Return the (X, Y) coordinate for the center point of the cell that contains the specified text.  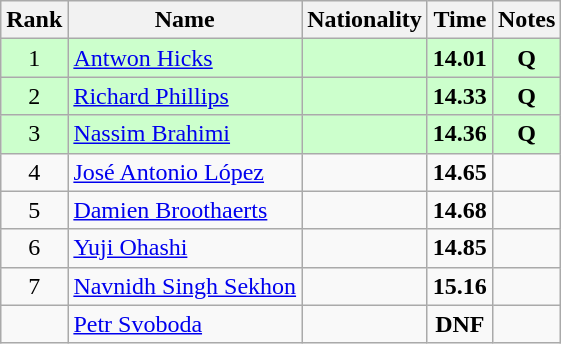
José Antonio López (185, 172)
Time (460, 20)
1 (34, 58)
14.01 (460, 58)
4 (34, 172)
Nassim Brahimi (185, 134)
Navnidh Singh Sekhon (185, 286)
Antwon Hicks (185, 58)
7 (34, 286)
14.68 (460, 210)
Damien Broothaerts (185, 210)
14.33 (460, 96)
14.85 (460, 248)
Notes (526, 20)
DNF (460, 324)
Richard Phillips (185, 96)
6 (34, 248)
15.16 (460, 286)
14.65 (460, 172)
5 (34, 210)
3 (34, 134)
Yuji Ohashi (185, 248)
2 (34, 96)
14.36 (460, 134)
Name (185, 20)
Petr Svoboda (185, 324)
Rank (34, 20)
Nationality (365, 20)
